Return [x, y] of the center of cell containing provided text 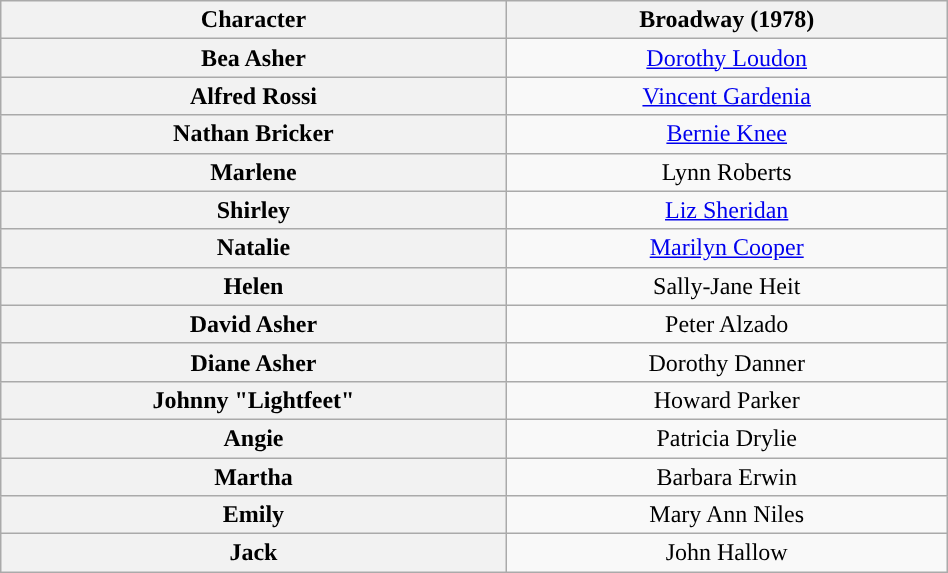
Diane Asher [254, 362]
Mary Ann Niles [726, 515]
Broadway (1978) [726, 20]
Martha [254, 477]
Sally-Jane Heit [726, 286]
Angie [254, 438]
Liz Sheridan [726, 210]
Lynn Roberts [726, 172]
Bea Asher [254, 58]
Patricia Drylie [726, 438]
Emily [254, 515]
Peter Alzado [726, 324]
Helen [254, 286]
Marlene [254, 172]
Natalie [254, 248]
Vincent Gardenia [726, 96]
Johnny "Lightfeet" [254, 400]
Dorothy Danner [726, 362]
Marilyn Cooper [726, 248]
David Asher [254, 324]
Jack [254, 553]
Barbara Erwin [726, 477]
Nathan Bricker [254, 134]
John Hallow [726, 553]
Howard Parker [726, 400]
Bernie Knee [726, 134]
Shirley [254, 210]
Alfred Rossi [254, 96]
Dorothy Loudon [726, 58]
Character [254, 20]
